For the text-containing cell, return its midpoint in [x, y] coordinate format. 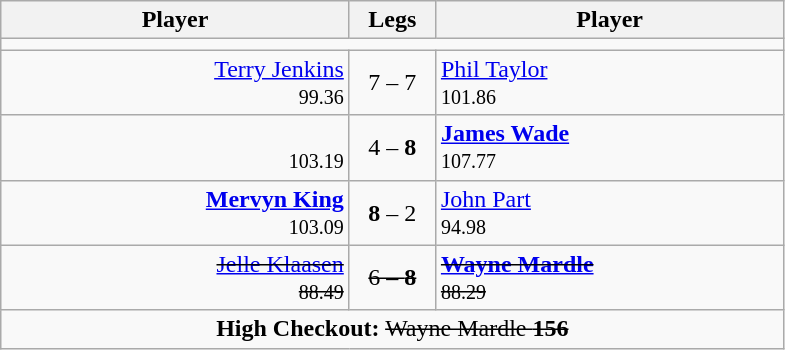
Phil Taylor 101.86 [610, 82]
High Checkout: Wayne Mardle 156 [392, 329]
Mervyn King 103.09 [176, 212]
Legs [392, 20]
7 – 7 [392, 82]
Wayne Mardle 88.29 [610, 278]
4 – 8 [392, 148]
Jelle Klaasen 88.49 [176, 278]
John Part 94.98 [610, 212]
James Wade 107.77 [610, 148]
Terry Jenkins 99.36 [176, 82]
8 – 2 [392, 212]
103.19 [176, 148]
6 – 8 [392, 278]
